Detect which cell encompasses the target text, then output its (X, Y) center coordinate. 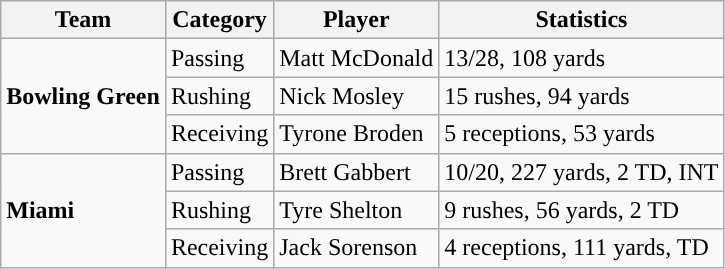
Bowling Green (84, 96)
Miami (84, 210)
Tyre Shelton (356, 210)
Team (84, 20)
Brett Gabbert (356, 172)
5 receptions, 53 yards (582, 134)
Tyrone Broden (356, 134)
Category (219, 20)
13/28, 108 yards (582, 58)
9 rushes, 56 yards, 2 TD (582, 210)
Statistics (582, 20)
Jack Sorenson (356, 248)
Nick Mosley (356, 96)
10/20, 227 yards, 2 TD, INT (582, 172)
Player (356, 20)
15 rushes, 94 yards (582, 96)
4 receptions, 111 yards, TD (582, 248)
Matt McDonald (356, 58)
